Search for the cell housing the specified text and yield its (x, y) center coordinate. 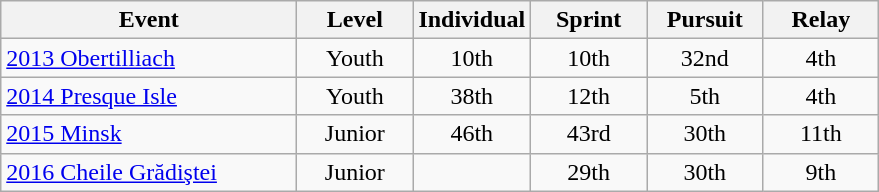
12th (589, 96)
29th (589, 172)
43rd (589, 134)
5th (705, 96)
Level (355, 20)
Relay (821, 20)
2015 Minsk (149, 134)
2014 Presque Isle (149, 96)
2016 Cheile Grădiştei (149, 172)
9th (821, 172)
11th (821, 134)
38th (472, 96)
32nd (705, 58)
Pursuit (705, 20)
Individual (472, 20)
46th (472, 134)
2013 Obertilliach (149, 58)
Sprint (589, 20)
Event (149, 20)
